Return the (X, Y) coordinate for the center point of the cell that contains the specified text.  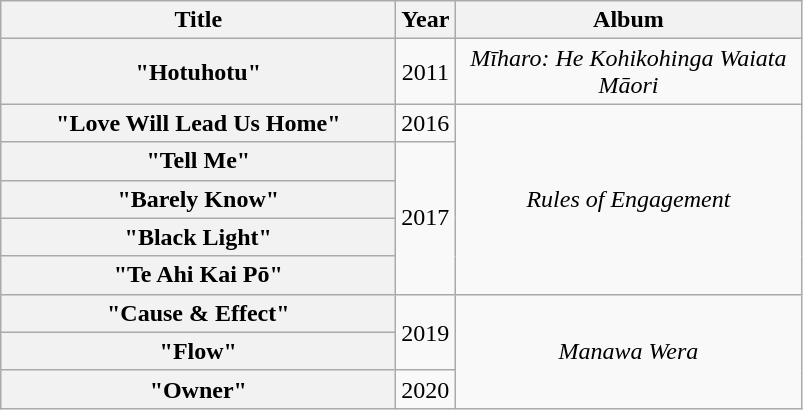
"Owner" (198, 389)
"Love Will Lead Us Home" (198, 123)
"Hotuhotu" (198, 72)
2019 (426, 332)
"Tell Me" (198, 161)
"Cause & Effect" (198, 313)
Manawa Wera (628, 351)
2020 (426, 389)
Year (426, 20)
"Barely Know" (198, 199)
2011 (426, 72)
Title (198, 20)
2017 (426, 218)
"Black Light" (198, 237)
Album (628, 20)
"Te Ahi Kai Pō" (198, 275)
Mīharo: He Kohikohinga Waiata Māori (628, 72)
"Flow" (198, 351)
Rules of Engagement (628, 199)
2016 (426, 123)
